For the text-containing cell, return its midpoint in [X, Y] coordinate format. 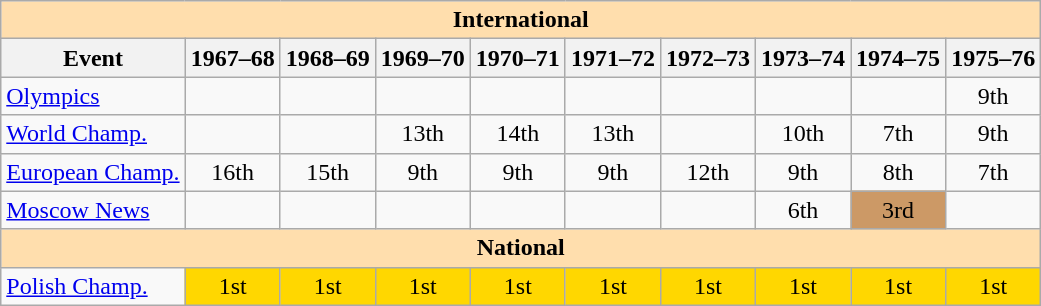
Event [93, 58]
12th [708, 172]
1971–72 [612, 58]
Moscow News [93, 210]
1969–70 [422, 58]
15th [328, 172]
3rd [898, 210]
1973–74 [802, 58]
1970–71 [518, 58]
1974–75 [898, 58]
Polish Champ. [93, 286]
1972–73 [708, 58]
14th [518, 134]
World Champ. [93, 134]
Olympics [93, 96]
National [521, 248]
10th [802, 134]
1975–76 [994, 58]
6th [802, 210]
8th [898, 172]
16th [232, 172]
1968–69 [328, 58]
European Champ. [93, 172]
International [521, 20]
1967–68 [232, 58]
